From the cell containing the given text, extract its center point as (x, y) coordinate. 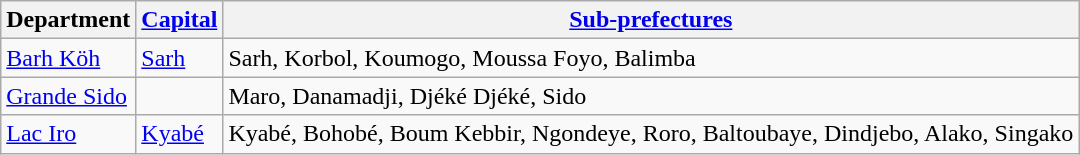
Department (68, 20)
Maro, Danamadji, Djéké Djéké, Sido (651, 96)
Kyabé (180, 134)
Sarh (180, 58)
Kyabé, Bohobé, Boum Kebbir, Ngondeye, Roro, Baltoubaye, Dindjebo, Alako, Singako (651, 134)
Lac Iro (68, 134)
Barh Köh (68, 58)
Sarh, Korbol, Koumogo, Moussa Foyo, Balimba (651, 58)
Capital (180, 20)
Grande Sido (68, 96)
Sub-prefectures (651, 20)
